Return (X, Y) of the center of cell containing provided text 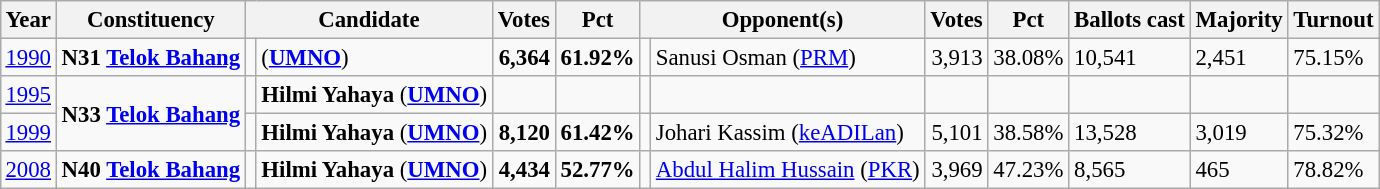
2008 (28, 170)
78.82% (1334, 170)
Sanusi Osman (PRM) (788, 57)
3,019 (1239, 133)
4,434 (524, 170)
38.08% (1028, 57)
Ballots cast (1130, 20)
38.58% (1028, 133)
75.32% (1334, 133)
N40 Telok Bahang (150, 170)
N31 Telok Bahang (150, 57)
52.77% (598, 170)
13,528 (1130, 133)
3,969 (956, 170)
61.92% (598, 57)
Abdul Halim Hussain (PKR) (788, 170)
5,101 (956, 133)
6,364 (524, 57)
8,120 (524, 133)
61.42% (598, 133)
1995 (28, 95)
465 (1239, 170)
3,913 (956, 57)
Candidate (368, 20)
2,451 (1239, 57)
Year (28, 20)
1999 (28, 133)
Constituency (150, 20)
Turnout (1334, 20)
8,565 (1130, 170)
1990 (28, 57)
Majority (1239, 20)
Johari Kassim (keADILan) (788, 133)
(UMNO) (374, 57)
N33 Telok Bahang (150, 114)
75.15% (1334, 57)
Opponent(s) (782, 20)
10,541 (1130, 57)
47.23% (1028, 170)
